Return the [X, Y] coordinate for the center point of the cell that contains the specified text.  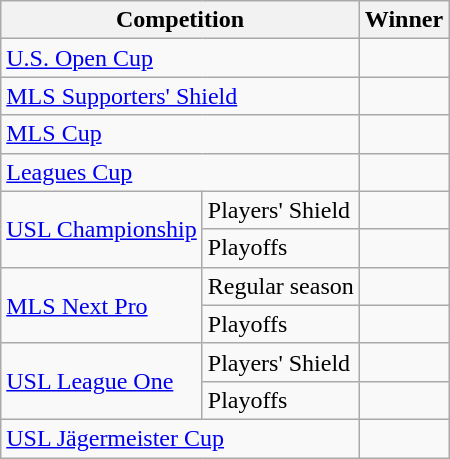
MLS Supporters' Shield [180, 96]
USL Championship [102, 229]
USL League One [102, 381]
Competition [180, 20]
U.S. Open Cup [180, 58]
MLS Next Pro [102, 305]
Regular season [280, 286]
Winner [404, 20]
MLS Cup [180, 134]
USL Jägermeister Cup [180, 438]
Leagues Cup [180, 172]
